Capture the cell that displays the provided text and extract its [x, y] central coordinate. 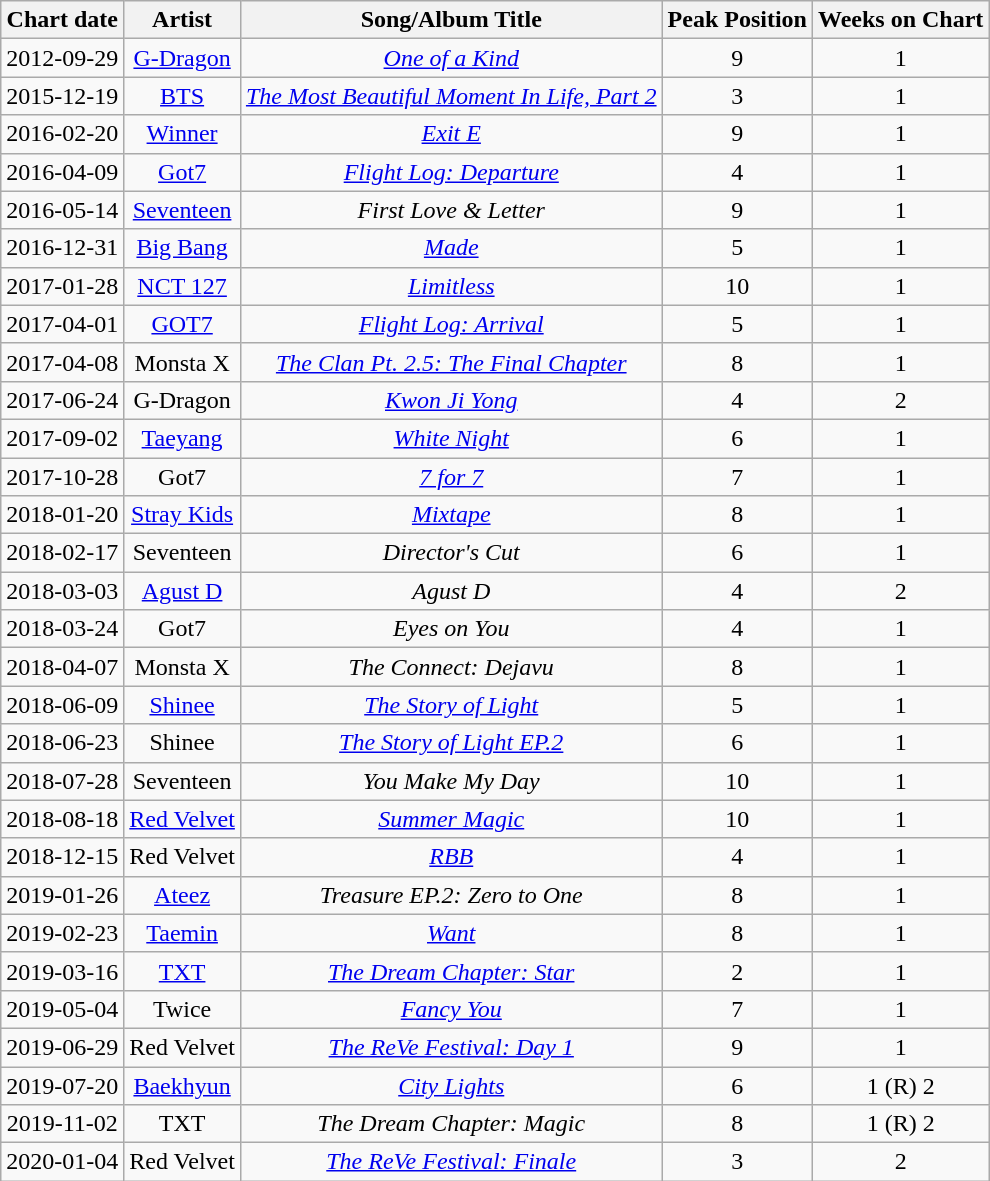
The Most Beautiful Moment In Life, Part 2 [451, 96]
The ReVe Festival: Day 1 [451, 1047]
2019-06-29 [62, 1047]
The Story of Light EP.2 [451, 743]
Flight Log: Arrival [451, 324]
2018-04-07 [62, 667]
The ReVe Festival: Finale [451, 1162]
The Story of Light [451, 705]
Artist [182, 20]
First Love & Letter [451, 210]
7 for 7 [451, 477]
Flight Log: Departure [451, 172]
Treasure EP.2: Zero to One [451, 895]
2018-03-03 [62, 591]
2012-09-29 [62, 58]
2018-03-24 [62, 629]
2018-01-20 [62, 515]
Exit E [451, 134]
2018-02-17 [62, 553]
Twice [182, 1009]
2016-05-14 [62, 210]
2018-06-23 [62, 743]
2018-07-28 [62, 781]
One of a Kind [451, 58]
GOT7 [182, 324]
2016-02-20 [62, 134]
The Clan Pt. 2.5: The Final Chapter [451, 362]
Winner [182, 134]
Stray Kids [182, 515]
City Lights [451, 1085]
Summer Magic [451, 819]
Baekhyun [182, 1085]
2018-12-15 [62, 857]
Want [451, 933]
Made [451, 248]
2015-12-19 [62, 96]
Weeks on Chart [900, 20]
Fancy You [451, 1009]
2019-05-04 [62, 1009]
2017-06-24 [62, 400]
2019-11-02 [62, 1124]
2018-08-18 [62, 819]
Mixtape [451, 515]
Ateez [182, 895]
Song/Album Title [451, 20]
Taeyang [182, 438]
Chart date [62, 20]
Big Bang [182, 248]
Kwon Ji Yong [451, 400]
2017-04-08 [62, 362]
2017-10-28 [62, 477]
Director's Cut [451, 553]
Taemin [182, 933]
The Dream Chapter: Magic [451, 1124]
BTS [182, 96]
2017-01-28 [62, 286]
2019-02-23 [62, 933]
White Night [451, 438]
2019-01-26 [62, 895]
2017-09-02 [62, 438]
2016-12-31 [62, 248]
Limitless [451, 286]
RBB [451, 857]
2020-01-04 [62, 1162]
Eyes on You [451, 629]
2018-06-09 [62, 705]
2019-07-20 [62, 1085]
The Connect: Dejavu [451, 667]
You Make My Day [451, 781]
2019-03-16 [62, 971]
The Dream Chapter: Star [451, 971]
2016-04-09 [62, 172]
2017-04-01 [62, 324]
Peak Position [737, 20]
NCT 127 [182, 286]
